Pinpoint the cell where the given text exists, returning its [x, y] midpoint coordinate. 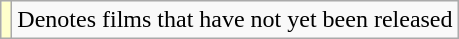
Denotes films that have not yet been released [235, 20]
